Return [X, Y] of the center of cell containing provided text 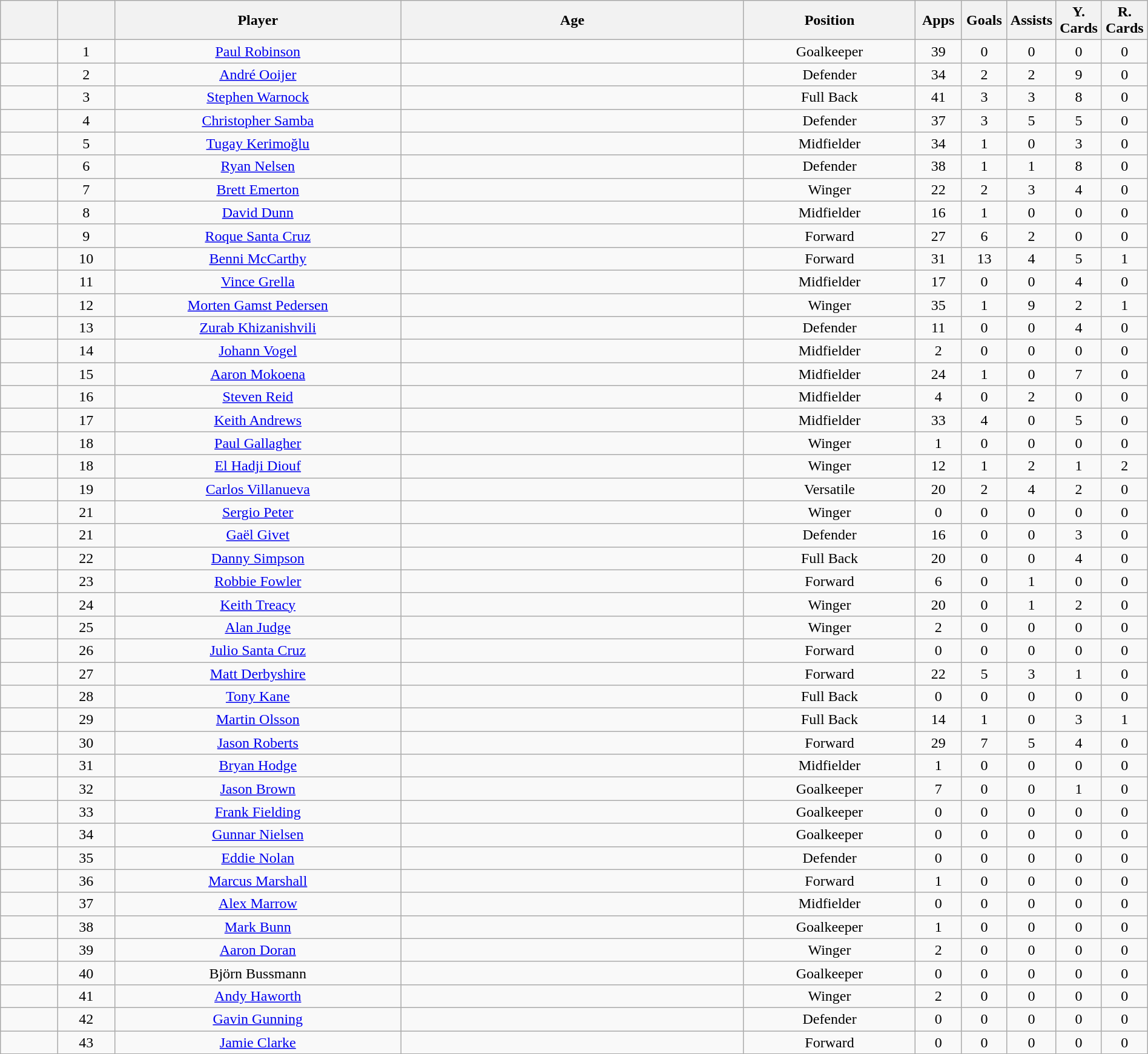
Ryan Nelsen [258, 166]
Mark Bunn [258, 927]
Stephen Warnock [258, 97]
Johann Vogel [258, 351]
Marcus Marshall [258, 881]
Aaron Mokoena [258, 374]
42 [86, 1019]
10 [86, 259]
André Ooijer [258, 74]
Martin Olsson [258, 720]
Carlos Villanueva [258, 489]
Gaël Givet [258, 535]
Robbie Fowler [258, 581]
Keith Andrews [258, 420]
40 [86, 973]
25 [86, 627]
Jason Roberts [258, 743]
Frank Fielding [258, 812]
28 [86, 697]
Matt Derbyshire [258, 674]
Steven Reid [258, 397]
Apps [939, 21]
15 [86, 374]
Björn Bussmann [258, 973]
Versatile [830, 489]
Jamie Clarke [258, 1042]
Assists [1031, 21]
Zurab Khizanishvili [258, 328]
Tugay Kerimoğlu [258, 143]
R. Cards [1124, 21]
Age [572, 21]
19 [86, 489]
Goals [985, 21]
Sergio Peter [258, 512]
Gavin Gunning [258, 1019]
Bryan Hodge [258, 766]
David Dunn [258, 212]
Aaron Doran [258, 950]
Alan Judge [258, 627]
El Hadji Diouf [258, 466]
Roque Santa Cruz [258, 236]
23 [86, 581]
Tony Kane [258, 697]
Julio Santa Cruz [258, 650]
Danny Simpson [258, 558]
Player [258, 21]
26 [86, 650]
36 [86, 881]
Paul Gallagher [258, 443]
Paul Robinson [258, 51]
Christopher Samba [258, 120]
Alex Marrow [258, 904]
Position [830, 21]
Gunnar Nielsen [258, 835]
Vince Grella [258, 282]
32 [86, 789]
Jason Brown [258, 789]
Eddie Nolan [258, 858]
Y. Cards [1079, 21]
Andy Haworth [258, 996]
Morten Gamst Pedersen [258, 305]
Keith Treacy [258, 604]
30 [86, 743]
Benni McCarthy [258, 259]
Brett Emerton [258, 189]
43 [86, 1042]
